Capture the cell that displays the provided text and extract its [X, Y] central coordinate. 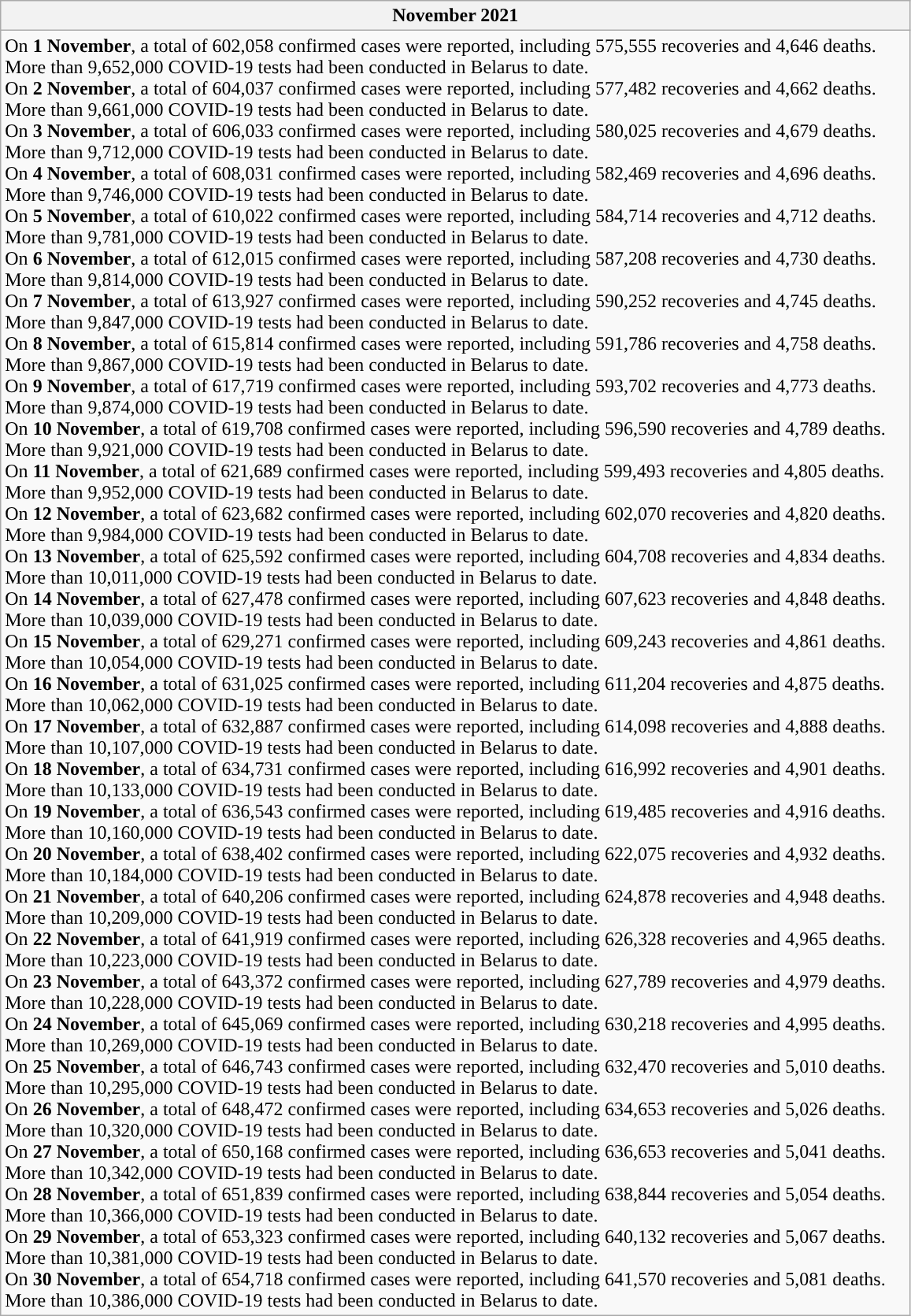
November 2021 [455, 16]
